Find where the given text appears and provide that cell's center as [X, Y] coordinate. 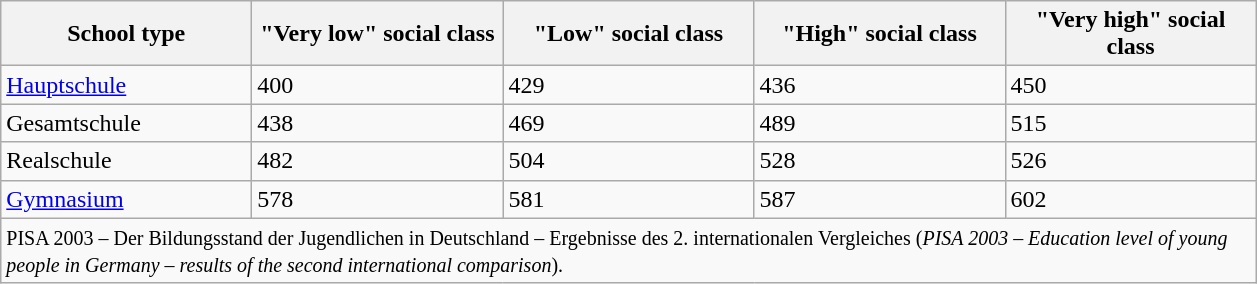
Gymnasium [126, 199]
450 [1130, 85]
504 [628, 161]
400 [378, 85]
528 [880, 161]
482 [378, 161]
436 [880, 85]
578 [378, 199]
515 [1130, 123]
587 [880, 199]
602 [1130, 199]
Gesamtschule [126, 123]
School type [126, 34]
"Low" social class [628, 34]
489 [880, 123]
526 [1130, 161]
Hauptschule [126, 85]
438 [378, 123]
"High" social class [880, 34]
581 [628, 199]
"Very high" social class [1130, 34]
Realschule [126, 161]
"Very low" social class [378, 34]
469 [628, 123]
429 [628, 85]
